Scan for the cell matching the given text and deliver its (X, Y) coordinate at center. 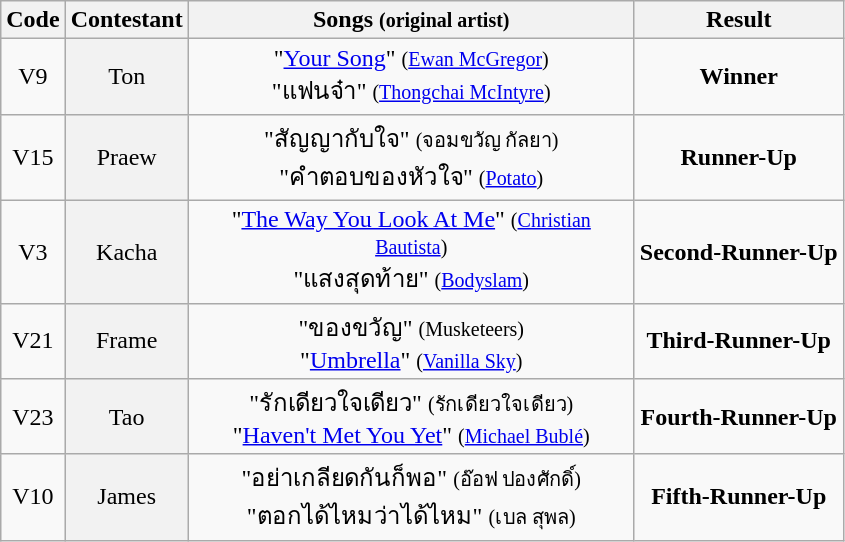
"สัญญากับใจ" (จอมขวัญ กัลยา) "คำตอบของหัวใจ" (Potato) (411, 157)
V9 (33, 77)
Second-Runner-Up (738, 252)
Praew (126, 157)
Winner (738, 77)
Frame (126, 341)
"The Way You Look At Me" (Christian Bautista) "แสงสุดท้าย" (Bodyslam) (411, 252)
Fifth-Runner-Up (738, 497)
"ของขวัญ" (Musketeers) "Umbrella" (Vanilla Sky) (411, 341)
V3 (33, 252)
Songs (original artist) (411, 20)
Result (738, 20)
V21 (33, 341)
"รักเดียวใจเดียว" (รักเดียวใจเดียว) "Haven't Met You Yet" (Michael Bublé) (411, 417)
Third-Runner-Up (738, 341)
Runner-Up (738, 157)
"อย่าเกลียดกันก็พอ" (อ๊อฟ ปองศักดิ์) "ตอกได้ไหมว่าได้ไหม" (เบล สุพล) (411, 497)
Fourth-Runner-Up (738, 417)
Code (33, 20)
Kacha (126, 252)
Ton (126, 77)
James (126, 497)
V15 (33, 157)
Tao (126, 417)
V23 (33, 417)
V10 (33, 497)
Contestant (126, 20)
"Your Song" (Ewan McGregor) "แฟนจ๋า" (Thongchai McIntyre) (411, 77)
